Capture the cell that displays the provided text and extract its (x, y) central coordinate. 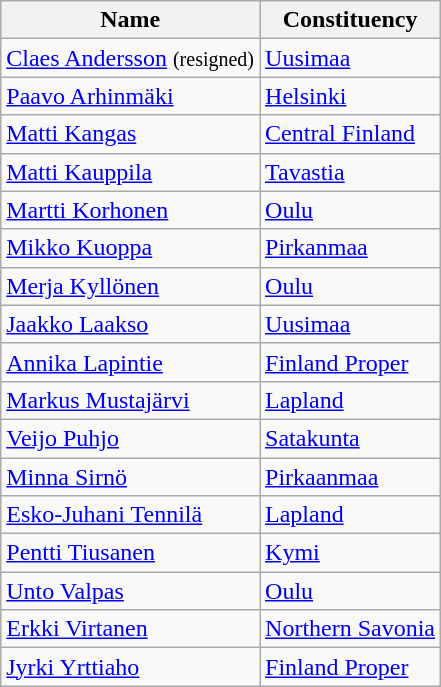
Jyrki Yrttiaho (130, 667)
Satakunta (350, 438)
Name (130, 20)
Merja Kyllönen (130, 286)
Esko-Juhani Tennilä (130, 515)
Pirkaanmaa (350, 477)
Annika Lapintie (130, 362)
Pentti Tiusanen (130, 553)
Central Finland (350, 134)
Northern Savonia (350, 629)
Constituency (350, 20)
Matti Kangas (130, 134)
Mikko Kuoppa (130, 248)
Veijo Puhjo (130, 438)
Pirkanmaa (350, 248)
Matti Kauppila (130, 172)
Minna Sirnö (130, 477)
Claes Andersson (resigned) (130, 58)
Erkki Virtanen (130, 629)
Kymi (350, 553)
Tavastia (350, 172)
Helsinki (350, 96)
Markus Mustajärvi (130, 400)
Martti Korhonen (130, 210)
Unto Valpas (130, 591)
Paavo Arhinmäki (130, 96)
Jaakko Laakso (130, 324)
